Pinpoint the cell where the given text exists, returning its (x, y) midpoint coordinate. 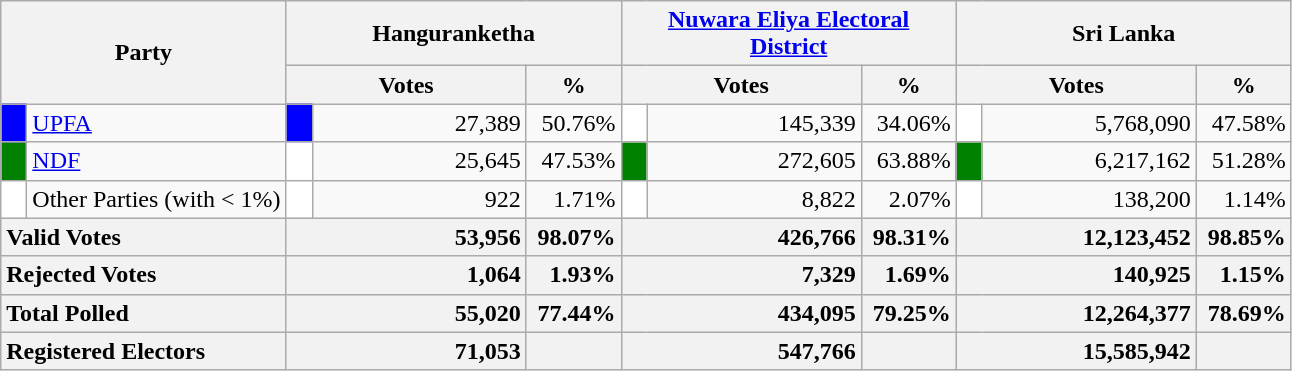
34.06% (908, 123)
55,020 (406, 313)
Valid Votes (144, 237)
27,389 (419, 123)
12,123,452 (1076, 237)
51.28% (1244, 161)
145,339 (754, 123)
Hanguranketha (454, 34)
272,605 (754, 161)
1,064 (406, 275)
922 (419, 199)
434,095 (741, 313)
98.07% (574, 237)
63.88% (908, 161)
7,329 (741, 275)
Other Parties (with < 1%) (156, 199)
50.76% (574, 123)
1.93% (574, 275)
1.71% (574, 199)
47.58% (1244, 123)
98.85% (1244, 237)
25,645 (419, 161)
78.69% (1244, 313)
Sri Lanka (1124, 34)
98.31% (908, 237)
15,585,942 (1076, 351)
47.53% (574, 161)
5,768,090 (1089, 123)
UPFA (156, 123)
Nuwara Eliya Electoral District (788, 34)
547,766 (741, 351)
8,822 (754, 199)
77.44% (574, 313)
426,766 (741, 237)
Total Polled (144, 313)
140,925 (1076, 275)
Rejected Votes (144, 275)
1.69% (908, 275)
71,053 (406, 351)
12,264,377 (1076, 313)
1.15% (1244, 275)
2.07% (908, 199)
Party (144, 52)
138,200 (1089, 199)
6,217,162 (1089, 161)
Registered Electors (144, 351)
1.14% (1244, 199)
53,956 (406, 237)
NDF (156, 161)
79.25% (908, 313)
